Identify which cell holds the provided text, then report its (x, y) central coordinate. 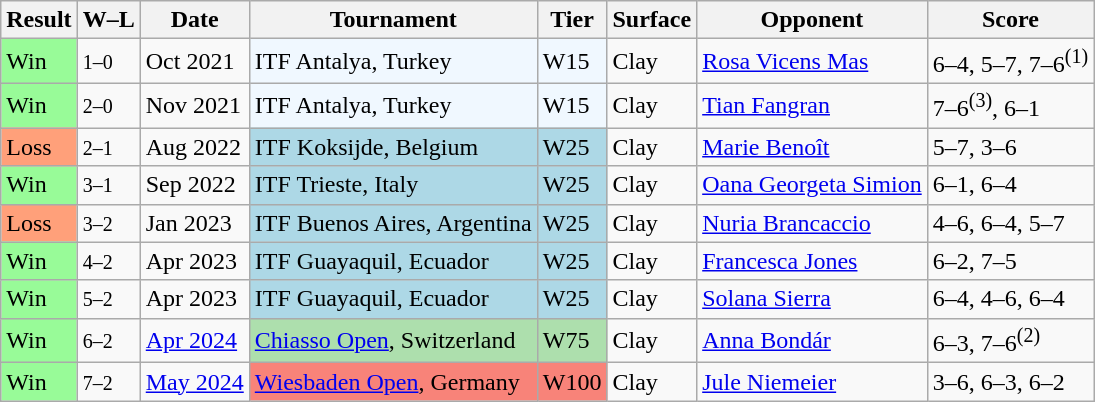
Rosa Vicens Mas (812, 62)
W–L (108, 20)
Chiasso Open, Switzerland (393, 340)
Nuria Brancaccio (812, 223)
ITF Koksijde, Belgium (393, 147)
ITF Trieste, Italy (393, 185)
2–0 (108, 106)
Oana Georgeta Simion (812, 185)
5–7, 3–6 (1010, 147)
Jan 2023 (194, 223)
Tournament (393, 20)
1–0 (108, 62)
Result (39, 20)
6–4, 5–7, 7–6(1) (1010, 62)
5–2 (108, 299)
3–1 (108, 185)
Solana Sierra (812, 299)
6–1, 6–4 (1010, 185)
6–4, 4–6, 6–4 (1010, 299)
ITF Buenos Aires, Argentina (393, 223)
Surface (652, 20)
7–6(3), 6–1 (1010, 106)
6–2 (108, 340)
Aug 2022 (194, 147)
W75 (572, 340)
3–6, 6–3, 6–2 (1010, 382)
Apr 2024 (194, 340)
6–3, 7–6(2) (1010, 340)
4–2 (108, 261)
W100 (572, 382)
Francesca Jones (812, 261)
Tier (572, 20)
6–2, 7–5 (1010, 261)
Tian Fangran (812, 106)
7–2 (108, 382)
Wiesbaden Open, Germany (393, 382)
Sep 2022 (194, 185)
Marie Benoît (812, 147)
Anna Bondár (812, 340)
Nov 2021 (194, 106)
4–6, 6–4, 5–7 (1010, 223)
3–2 (108, 223)
May 2024 (194, 382)
2–1 (108, 147)
Score (1010, 20)
Opponent (812, 20)
Oct 2021 (194, 62)
Date (194, 20)
Jule Niemeier (812, 382)
